Provide the (x, y) coordinate of the cell's center where the given text is located.  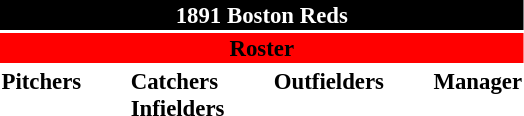
1891 Boston Reds (262, 15)
Roster (262, 48)
